Find where the given text appears and provide that cell's center as [X, Y] coordinate. 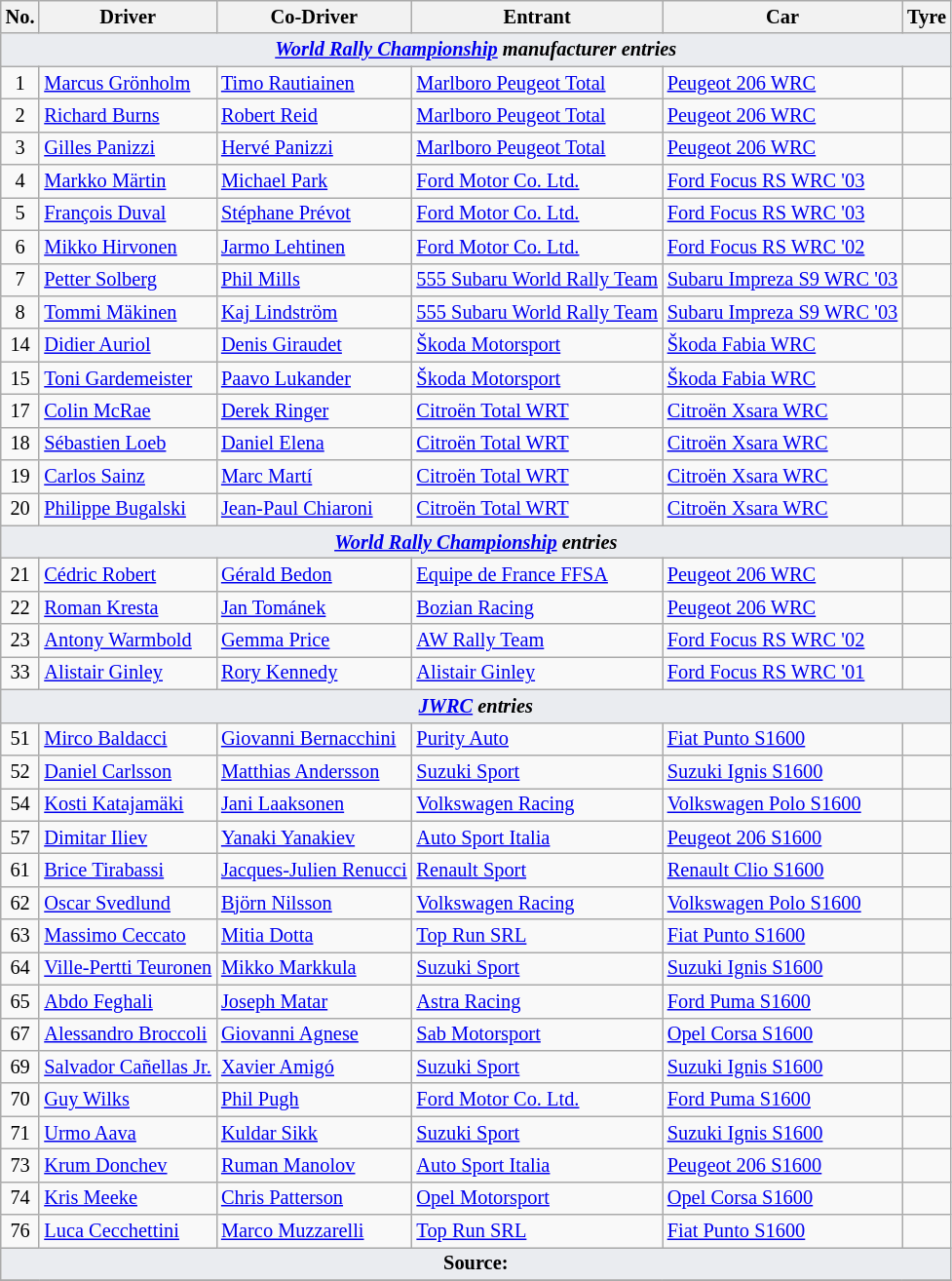
Marc Martí [314, 477]
Mikko Markkula [314, 968]
Tommi Mäkinen [128, 312]
Luca Cecchettini [128, 1231]
Hervé Panizzi [314, 148]
Renault Sport [538, 870]
1 [20, 83]
Colin McRae [128, 410]
Driver [128, 17]
Opel Motorsport [538, 1198]
Philippe Bugalski [128, 509]
67 [20, 1034]
5 [20, 213]
Jean-Paul Chiaroni [314, 509]
73 [20, 1165]
2 [20, 115]
8 [20, 312]
74 [20, 1198]
Gérald Bedon [314, 574]
33 [20, 673]
World Rally Championship entries [476, 542]
Sébastien Loeb [128, 444]
Jan Tománek [314, 607]
19 [20, 477]
Jarmo Lehtinen [314, 247]
63 [20, 936]
18 [20, 444]
Ruman Manolov [314, 1165]
Giovanni Agnese [314, 1034]
6 [20, 247]
Co-Driver [314, 17]
Salvador Cañellas Jr. [128, 1067]
Bozian Racing [538, 607]
François Duval [128, 213]
Kris Meeke [128, 1198]
22 [20, 607]
Astra Racing [538, 1001]
Rory Kennedy [314, 673]
Krum Donchev [128, 1165]
Equipe de France FFSA [538, 574]
17 [20, 410]
76 [20, 1231]
Mikko Hirvonen [128, 247]
3 [20, 148]
21 [20, 574]
Didier Auriol [128, 345]
Jani Laaksonen [314, 804]
Roman Kresta [128, 607]
Kuldar Sikk [314, 1133]
Mirco Baldacci [128, 739]
Car [782, 17]
Antony Warmbold [128, 640]
Mitia Dotta [314, 936]
Brice Tirabassi [128, 870]
Chris Patterson [314, 1198]
Abdo Feghali [128, 1001]
61 [20, 870]
Toni Gardemeister [128, 378]
Alessandro Broccoli [128, 1034]
7 [20, 280]
Sab Motorsport [538, 1034]
Stéphane Prévot [314, 213]
Markko Märtin [128, 181]
Oscar Svedlund [128, 903]
20 [20, 509]
Björn Nilsson [314, 903]
Entrant [538, 17]
Timo Rautiainen [314, 83]
69 [20, 1067]
Matthias Andersson [314, 771]
Joseph Matar [314, 1001]
57 [20, 837]
Cédric Robert [128, 574]
Daniel Elena [314, 444]
Source: [476, 1263]
64 [20, 968]
Petter Solberg [128, 280]
Jacques-Julien Renucci [314, 870]
Ford Focus RS WRC '01 [782, 673]
4 [20, 181]
Daniel Carlsson [128, 771]
Michael Park [314, 181]
Renault Clio S1600 [782, 870]
Richard Burns [128, 115]
23 [20, 640]
No. [20, 17]
Tyre [927, 17]
Gemma Price [314, 640]
Carlos Sainz [128, 477]
Giovanni Bernacchini [314, 739]
52 [20, 771]
Paavo Lukander [314, 378]
Derek Ringer [314, 410]
Kaj Lindström [314, 312]
Ville-Pertti Teuronen [128, 968]
Marco Muzzarelli [314, 1231]
Guy Wilks [128, 1100]
51 [20, 739]
71 [20, 1133]
Gilles Panizzi [128, 148]
65 [20, 1001]
Xavier Amigó [314, 1067]
70 [20, 1100]
Urmo Aava [128, 1133]
Marcus Grönholm [128, 83]
Phil Pugh [314, 1100]
15 [20, 378]
JWRC entries [476, 706]
62 [20, 903]
Phil Mills [314, 280]
Massimo Ceccato [128, 936]
Dimitar Iliev [128, 837]
Purity Auto [538, 739]
54 [20, 804]
Denis Giraudet [314, 345]
AW Rally Team [538, 640]
Yanaki Yanakiev [314, 837]
World Rally Championship manufacturer entries [476, 50]
Robert Reid [314, 115]
14 [20, 345]
Kosti Katajamäki [128, 804]
